Extract the [X, Y] coordinate from the center of the cell holding the provided text.  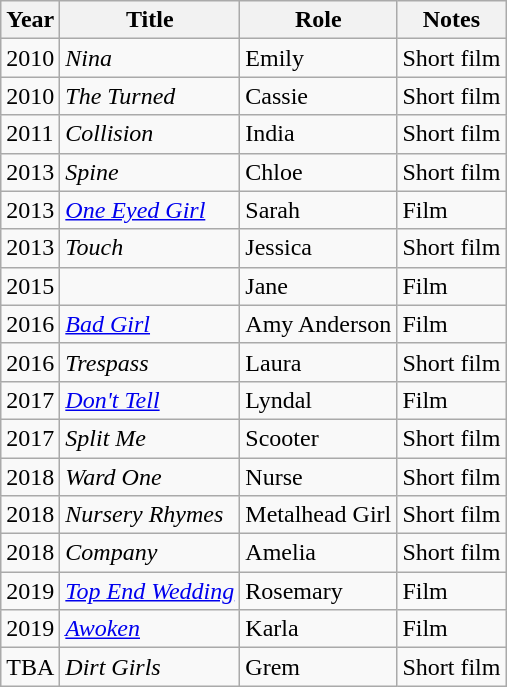
Lyndal [318, 400]
Laura [318, 362]
Don't Tell [150, 400]
Cassie [318, 96]
Jane [318, 286]
2015 [30, 286]
Karla [318, 629]
Sarah [318, 210]
One Eyed Girl [150, 210]
Awoken [150, 629]
Collision [150, 134]
Notes [452, 20]
Split Me [150, 438]
Company [150, 553]
Scooter [318, 438]
Nurse [318, 477]
Top End Wedding [150, 591]
Amy Anderson [318, 324]
Role [318, 20]
Spine [150, 172]
Nursery Rhymes [150, 515]
The Turned [150, 96]
Emily [318, 58]
Year [30, 20]
India [318, 134]
Metalhead Girl [318, 515]
Bad Girl [150, 324]
2011 [30, 134]
Dirt Girls [150, 667]
Touch [150, 248]
Chloe [318, 172]
Title [150, 20]
Amelia [318, 553]
TBA [30, 667]
Trespass [150, 362]
Nina [150, 58]
Jessica [318, 248]
Grem [318, 667]
Rosemary [318, 591]
Ward One [150, 477]
